Locate the cell with the specified text and output its [x, y] center coordinate. 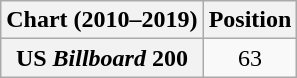
Chart (2010–2019) [102, 20]
US Billboard 200 [102, 58]
63 [250, 58]
Position [250, 20]
